Provide the [x, y] coordinate of the cell's center where the given text is located.  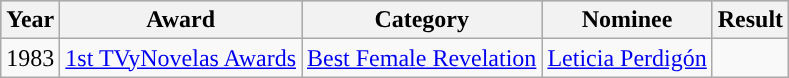
Best Female Revelation [422, 58]
Result [750, 20]
Leticia Perdigón [627, 58]
1st TVyNovelas Awards [181, 58]
Year [30, 20]
1983 [30, 58]
Award [181, 20]
Category [422, 20]
Nominee [627, 20]
